Find where the given text appears and provide that cell's center as (x, y) coordinate. 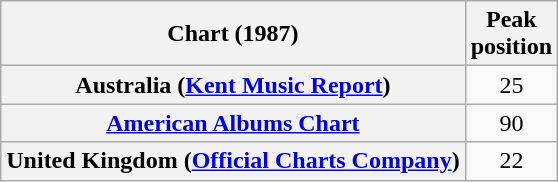
90 (511, 123)
Chart (1987) (233, 34)
Australia (Kent Music Report) (233, 85)
22 (511, 161)
American Albums Chart (233, 123)
Peakposition (511, 34)
25 (511, 85)
United Kingdom (Official Charts Company) (233, 161)
